For the text-containing cell, return its midpoint in [X, Y] coordinate format. 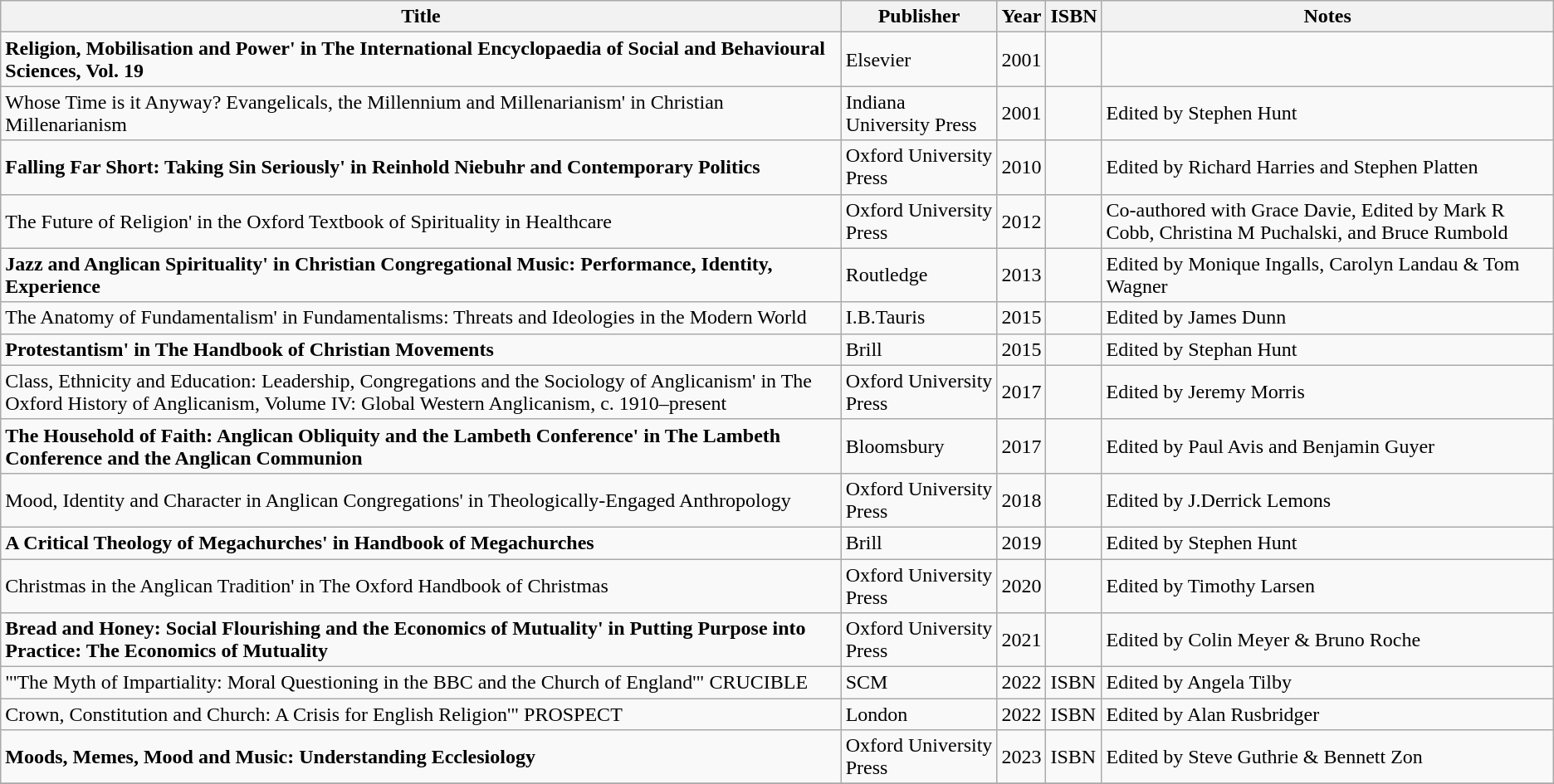
The Household of Faith: Anglican Obliquity and the Lambeth Conference' in The Lambeth Conference and the Anglican Communion [421, 446]
2018 [1021, 499]
Publisher [919, 17]
Notes [1327, 17]
Edited by Alan Rusbridger [1327, 714]
Edited by James Dunn [1327, 318]
Protestantism' in The Handbook of Christian Movements [421, 349]
Edited by Timothy Larsen [1327, 586]
The Future of Religion' in the Oxford Textbook of Spirituality in Healthcare [421, 221]
I.B.Tauris [919, 318]
A Critical Theology of Megachurches' in Handbook of Megachurches [421, 543]
Mood, Identity and Character in Anglican Congregations' in Theologically-Engaged Anthropology [421, 499]
Bloomsbury [919, 446]
Elsevier [919, 60]
Edited by Paul Avis and Benjamin Guyer [1327, 446]
The Anatomy of Fundamentalism' in Fundamentalisms: Threats and Ideologies in the Modern World [421, 318]
Whose Time is it Anyway? Evangelicals, the Millennium and Millenarianism' in Christian Millenarianism [421, 113]
2023 [1021, 757]
Religion, Mobilisation and Power' in The International Encyclopaedia of Social and Behavioural Sciences, Vol. 19 [421, 60]
SCM [919, 683]
"'The Myth of Impartiality: Moral Questioning in the BBC and the Church of England'" CRUCIBLE [421, 683]
2019 [1021, 543]
2010 [1021, 168]
Edited by Jeremy Morris [1327, 392]
Title [421, 17]
Edited by Colin Meyer & Bruno Roche [1327, 640]
Routledge [919, 275]
Falling Far Short: Taking Sin Seriously' in Reinhold Niebuhr and Contemporary Politics [421, 168]
2021 [1021, 640]
Crown, Constitution and Church: A Crisis for English Religion'" PROSPECT [421, 714]
Edited by Monique Ingalls, Carolyn Landau & Tom Wagner [1327, 275]
Indiana University Press [919, 113]
Edited by Richard Harries and Stephen Platten [1327, 168]
London [919, 714]
Co-authored with Grace Davie, Edited by Mark R Cobb, Christina M Puchalski, and Bruce Rumbold [1327, 221]
Edited by J.Derrick Lemons [1327, 499]
Christmas in the Anglican Tradition' in The Oxford Handbook of Christmas [421, 586]
Edited by Stephan Hunt [1327, 349]
Year [1021, 17]
Jazz and Anglican Spirituality' in Christian Congregational Music: Performance, Identity, Experience [421, 275]
2020 [1021, 586]
Moods, Memes, Mood and Music: Understanding Ecclesiology [421, 757]
2012 [1021, 221]
Edited by Angela Tilby [1327, 683]
Edited by Steve Guthrie & Bennett Zon [1327, 757]
2013 [1021, 275]
Bread and Honey: Social Flourishing and the Economics of Mutuality' in Putting Purpose into Practice: The Economics of Mutuality [421, 640]
